Search for the cell housing the specified text and yield its (x, y) center coordinate. 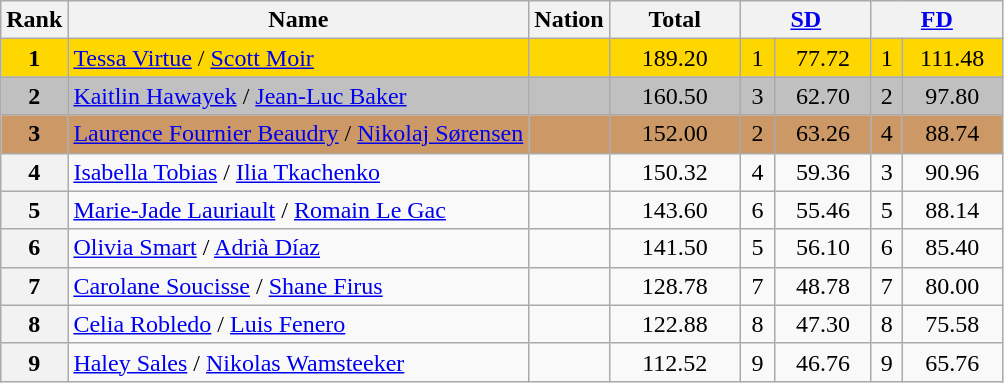
Tessa Virtue / Scott Moir (298, 58)
63.26 (824, 134)
88.14 (952, 210)
112.52 (674, 362)
65.76 (952, 362)
90.96 (952, 172)
48.78 (824, 286)
Celia Robledo / Luis Fenero (298, 324)
59.36 (824, 172)
143.60 (674, 210)
Name (298, 20)
Nation (569, 20)
111.48 (952, 58)
Rank (34, 20)
97.80 (952, 96)
Isabella Tobias / Ilia Tkachenko (298, 172)
55.46 (824, 210)
62.70 (824, 96)
160.50 (674, 96)
56.10 (824, 248)
FD (936, 20)
Marie-Jade Lauriault / Romain Le Gac (298, 210)
77.72 (824, 58)
150.32 (674, 172)
Kaitlin Hawayek / Jean-Luc Baker (298, 96)
Carolane Soucisse / Shane Firus (298, 286)
85.40 (952, 248)
Total (674, 20)
141.50 (674, 248)
75.58 (952, 324)
80.00 (952, 286)
46.76 (824, 362)
122.88 (674, 324)
152.00 (674, 134)
Haley Sales / Nikolas Wamsteeker (298, 362)
47.30 (824, 324)
128.78 (674, 286)
Laurence Fournier Beaudry / Nikolaj Sørensen (298, 134)
SD (806, 20)
Olivia Smart / Adrià Díaz (298, 248)
189.20 (674, 58)
88.74 (952, 134)
